Determine the [X, Y] coordinate at the center of the cell enclosing the given text.  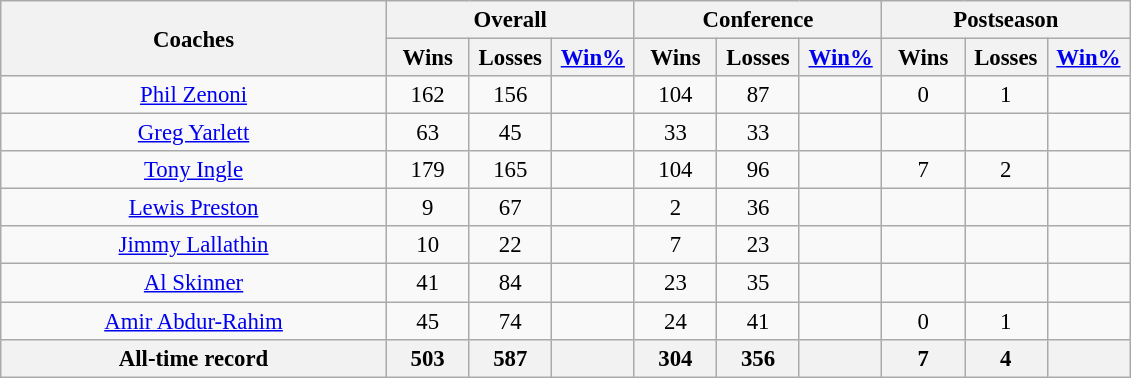
Tony Ingle [194, 170]
156 [510, 95]
74 [510, 321]
36 [758, 208]
503 [428, 358]
Postseason [1006, 20]
Greg Yarlett [194, 133]
Jimmy Lallathin [194, 245]
162 [428, 95]
Lewis Preston [194, 208]
35 [758, 283]
Amir Abdur-Rahim [194, 321]
84 [510, 283]
22 [510, 245]
4 [1006, 358]
Phil Zenoni [194, 95]
96 [758, 170]
Conference [758, 20]
63 [428, 133]
Coaches [194, 38]
179 [428, 170]
Overall [510, 20]
356 [758, 358]
165 [510, 170]
304 [676, 358]
10 [428, 245]
All-time record [194, 358]
87 [758, 95]
587 [510, 358]
24 [676, 321]
Al Skinner [194, 283]
67 [510, 208]
9 [428, 208]
